Detect which cell encompasses the target text, then output its (X, Y) center coordinate. 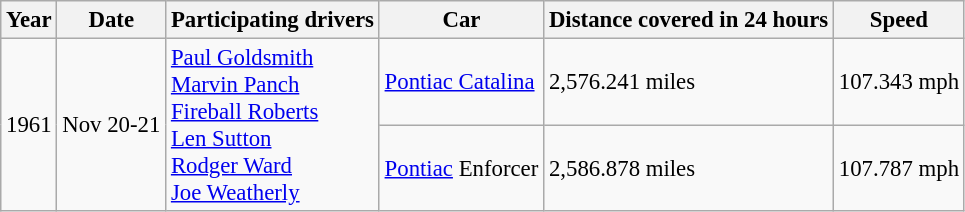
1961 (29, 126)
107.343 mph (898, 82)
Participating drivers (273, 20)
Car (461, 20)
Distance covered in 24 hours (689, 20)
2,586.878 miles (689, 168)
Paul Goldsmith Marvin Panch Fireball Roberts Len Sutton Rodger Ward Joe Weatherly (273, 126)
Year (29, 20)
107.787 mph (898, 168)
Pontiac Enforcer (461, 168)
2,576.241 miles (689, 82)
Pontiac Catalina (461, 82)
Nov 20-21 (112, 126)
Speed (898, 20)
Date (112, 20)
